Pinpoint the cell where the given text exists, returning its (x, y) midpoint coordinate. 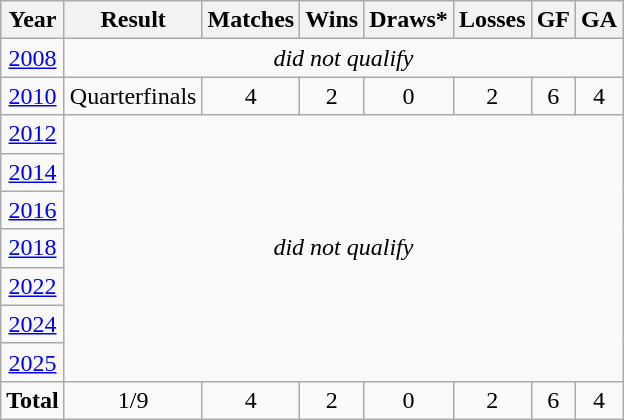
2022 (33, 286)
Draws* (409, 20)
Quarterfinals (133, 96)
2018 (33, 248)
2025 (33, 362)
2014 (33, 172)
2012 (33, 134)
GF (553, 20)
2010 (33, 96)
Losses (492, 20)
Total (33, 400)
Result (133, 20)
1/9 (133, 400)
Year (33, 20)
GA (600, 20)
Matches (251, 20)
2024 (33, 324)
2008 (33, 58)
Wins (332, 20)
2016 (33, 210)
